Detect which cell encompasses the target text, then output its (X, Y) center coordinate. 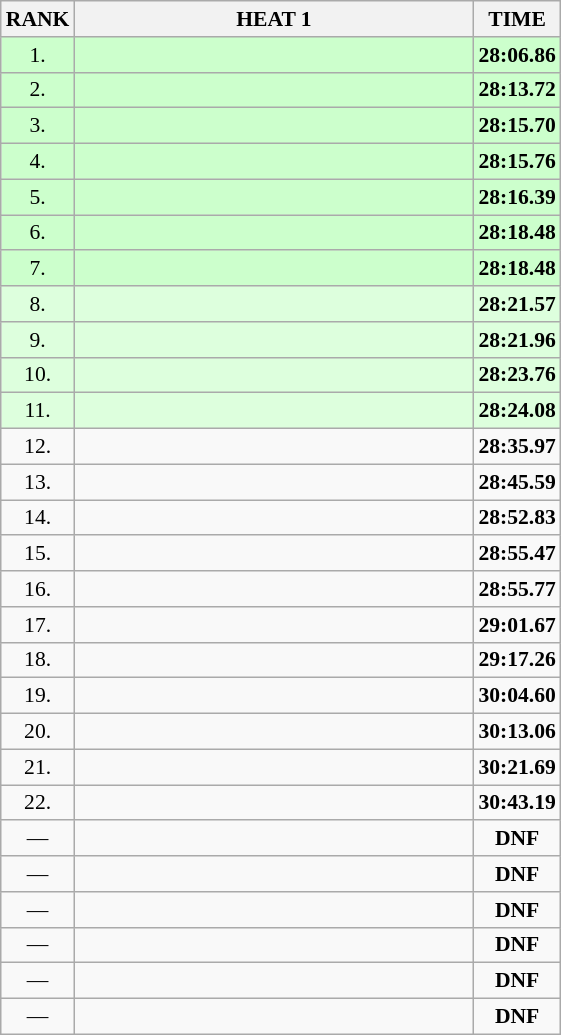
9. (38, 340)
28:21.96 (516, 340)
28:45.59 (516, 482)
16. (38, 589)
20. (38, 732)
4. (38, 162)
7. (38, 269)
3. (38, 126)
8. (38, 304)
28:35.97 (516, 447)
28:16.39 (516, 197)
5. (38, 197)
22. (38, 803)
2. (38, 90)
14. (38, 518)
17. (38, 625)
10. (38, 375)
TIME (516, 19)
29:17.26 (516, 660)
15. (38, 554)
29:01.67 (516, 625)
28:52.83 (516, 518)
RANK (38, 19)
28:55.77 (516, 589)
6. (38, 233)
11. (38, 411)
30:13.06 (516, 732)
30:21.69 (516, 767)
28:13.72 (516, 90)
28:21.57 (516, 304)
28:24.08 (516, 411)
18. (38, 660)
28:15.76 (516, 162)
28:55.47 (516, 554)
HEAT 1 (274, 19)
19. (38, 696)
30:43.19 (516, 803)
28:23.76 (516, 375)
28:06.86 (516, 55)
28:15.70 (516, 126)
12. (38, 447)
13. (38, 482)
21. (38, 767)
1. (38, 55)
30:04.60 (516, 696)
